Determine the [x, y] coordinate at the center of the cell enclosing the given text.  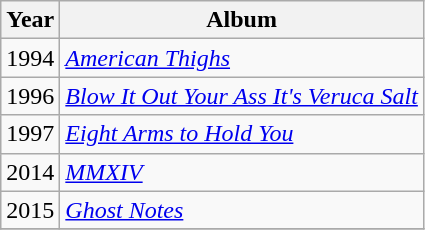
2014 [30, 172]
Blow It Out Your Ass It's Veruca Salt [242, 96]
1997 [30, 134]
MMXIV [242, 172]
American Thighs [242, 58]
2015 [30, 210]
1994 [30, 58]
Eight Arms to Hold You [242, 134]
Year [30, 20]
Ghost Notes [242, 210]
1996 [30, 96]
Album [242, 20]
